Determine the [X, Y] coordinate at the center of the cell enclosing the given text.  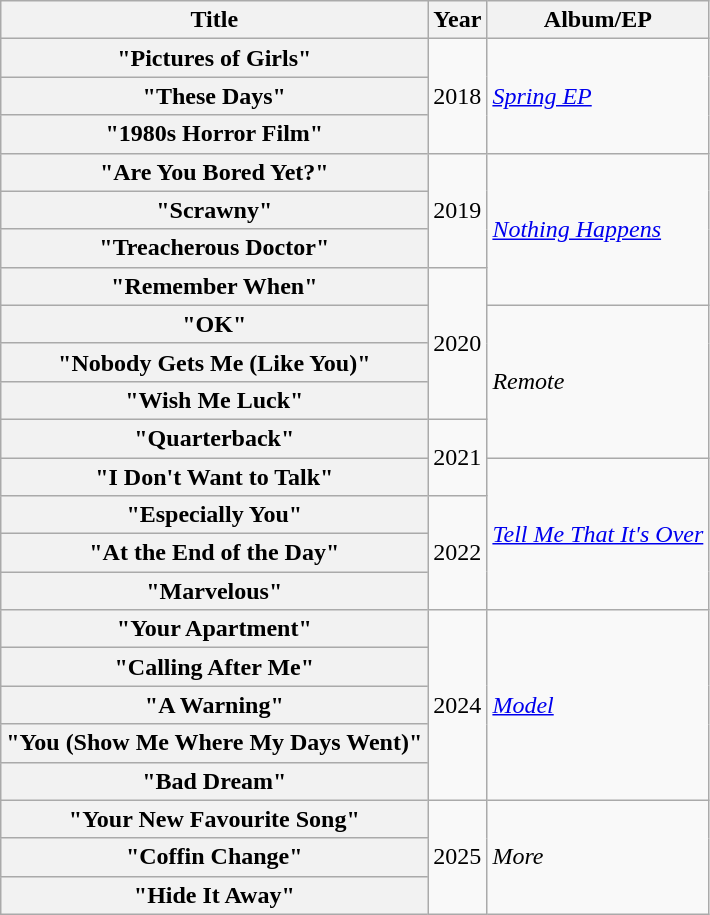
"Coffin Change" [214, 857]
Album/EP [598, 20]
"1980s Horror Film" [214, 134]
"Pictures of Girls" [214, 58]
"A Warning" [214, 705]
"Quarterback" [214, 438]
"At the End of the Day" [214, 553]
2019 [458, 210]
Model [598, 705]
More [598, 857]
Remote [598, 381]
"Marvelous" [214, 591]
"Scrawny" [214, 210]
"I Don't Want to Talk" [214, 477]
2021 [458, 457]
"Bad Dream" [214, 781]
2024 [458, 705]
2025 [458, 857]
2022 [458, 553]
Nothing Happens [598, 229]
"Are You Bored Yet?" [214, 172]
Tell Me That It's Over [598, 534]
Year [458, 20]
2018 [458, 96]
2020 [458, 343]
"Your New Favourite Song" [214, 819]
"These Days" [214, 96]
"Remember When" [214, 286]
"Wish Me Luck" [214, 400]
"Treacherous Doctor" [214, 248]
"Your Apartment" [214, 629]
"You (Show Me Where My Days Went)" [214, 743]
"Hide It Away" [214, 895]
"Especially You" [214, 515]
"OK" [214, 324]
Title [214, 20]
"Calling After Me" [214, 667]
"Nobody Gets Me (Like You)" [214, 362]
Spring EP [598, 96]
